Return the [x, y] coordinate for the center point of the cell that contains the specified text.  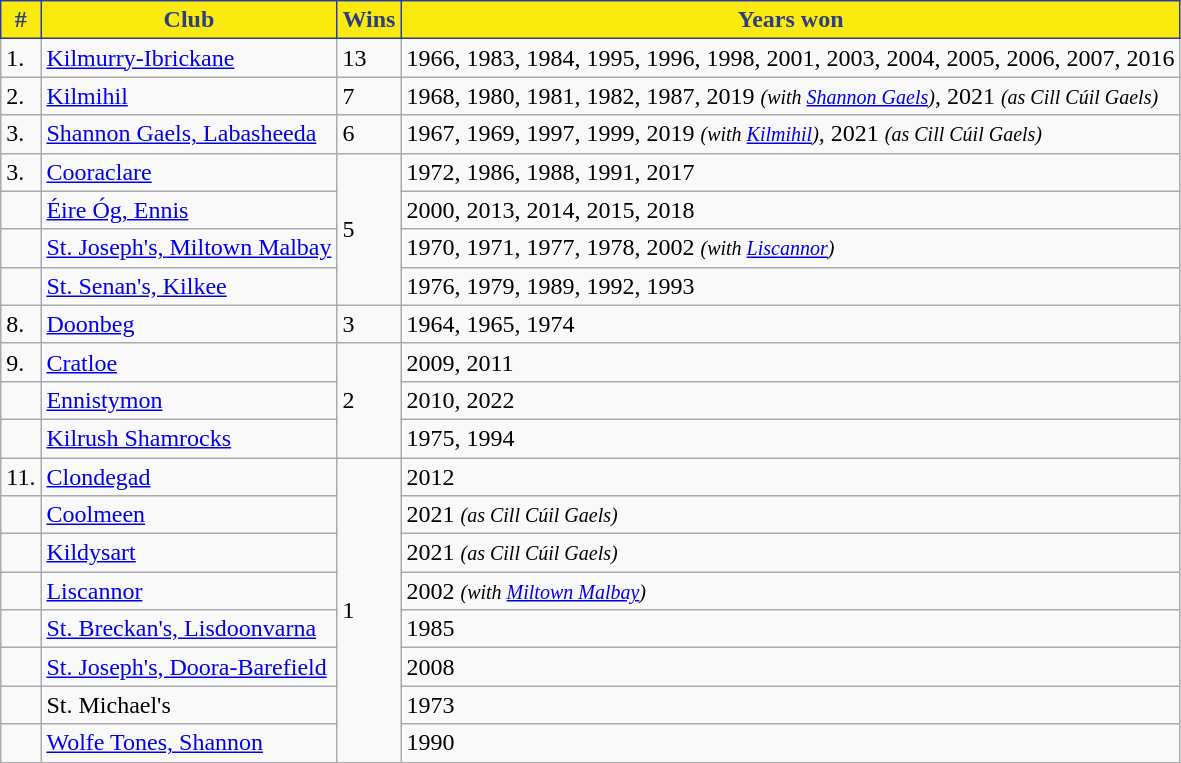
Club [189, 20]
2010, 2022 [790, 400]
13 [369, 58]
Shannon Gaels, Labasheeda [189, 134]
Wins [369, 20]
Kilrush Shamrocks [189, 438]
1 [369, 610]
2012 [790, 477]
Years won [790, 20]
1. [21, 58]
1964, 1965, 1974 [790, 324]
1990 [790, 743]
1968, 1980, 1981, 1982, 1987, 2019 (with Shannon Gaels), 2021 (as Cill Cúil Gaels) [790, 96]
Cooraclare [189, 172]
1976, 1979, 1989, 1992, 1993 [790, 286]
8. [21, 324]
6 [369, 134]
Cratloe [189, 362]
Kilmurry-Ibrickane [189, 58]
Kildysart [189, 553]
2. [21, 96]
9. [21, 362]
St. Michael's [189, 705]
St. Breckan's, Lisdoonvarna [189, 629]
Kilmihil [189, 96]
1973 [790, 705]
Éire Óg, Ennis [189, 210]
2009, 2011 [790, 362]
2008 [790, 667]
5 [369, 229]
11. [21, 477]
Liscannor [189, 591]
1967, 1969, 1997, 1999, 2019 (with Kilmihil), 2021 (as Cill Cúil Gaels) [790, 134]
1972, 1986, 1988, 1991, 2017 [790, 172]
Coolmeen [189, 515]
Doonbeg [189, 324]
St. Joseph's, Miltown Malbay [189, 248]
7 [369, 96]
Clondegad [189, 477]
1966, 1983, 1984, 1995, 1996, 1998, 2001, 2003, 2004, 2005, 2006, 2007, 2016 [790, 58]
Ennistymon [189, 400]
St. Joseph's, Doora-Barefield [189, 667]
Wolfe Tones, Shannon [189, 743]
1975, 1994 [790, 438]
1985 [790, 629]
2000, 2013, 2014, 2015, 2018 [790, 210]
2002 (with Miltown Malbay) [790, 591]
3 [369, 324]
2 [369, 400]
# [21, 20]
1970, 1971, 1977, 1978, 2002 (with Liscannor) [790, 248]
St. Senan's, Kilkee [189, 286]
